Return the (x, y) coordinate for the center point of the cell that contains the specified text.  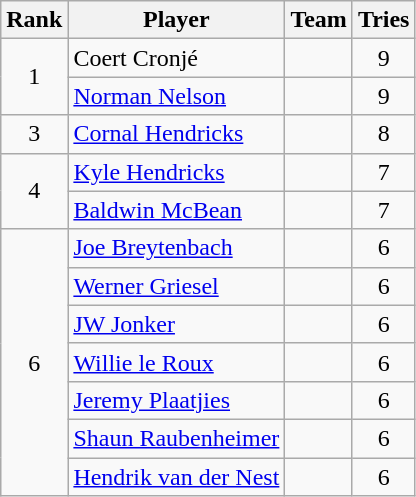
Norman Nelson (176, 96)
Rank (34, 20)
Shaun Raubenheimer (176, 438)
4 (34, 191)
8 (384, 134)
Willie le Roux (176, 362)
Baldwin McBean (176, 210)
3 (34, 134)
Coert Cronjé (176, 58)
Joe Breytenbach (176, 248)
Hendrik van der Nest (176, 477)
Jeremy Plaatjies (176, 400)
1 (34, 77)
Cornal Hendricks (176, 134)
Tries (384, 20)
Team (319, 20)
Kyle Hendricks (176, 172)
Werner Griesel (176, 286)
Player (176, 20)
JW Jonker (176, 324)
